Identify which cell holds the provided text, then report its [X, Y] central coordinate. 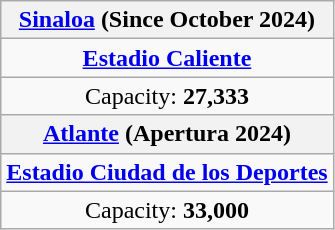
Estadio Caliente [167, 58]
Capacity: 33,000 [167, 210]
Atlante (Apertura 2024) [167, 134]
Sinaloa (Since October 2024) [167, 20]
Estadio Ciudad de los Deportes [167, 172]
Capacity: 27,333 [167, 96]
